Scan for the cell matching the given text and deliver its (x, y) coordinate at center. 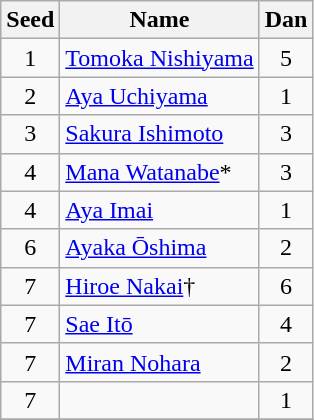
Hiroe Nakai† (160, 286)
Ayaka Ōshima (160, 248)
5 (286, 58)
Aya Uchiyama (160, 96)
Dan (286, 20)
Seed (30, 20)
Aya Imai (160, 210)
Tomoka Nishiyama (160, 58)
Sae Itō (160, 324)
Name (160, 20)
Mana Watanabe* (160, 172)
Miran Nohara (160, 362)
Sakura Ishimoto (160, 134)
